Find where the given text appears and provide that cell's center as [x, y] coordinate. 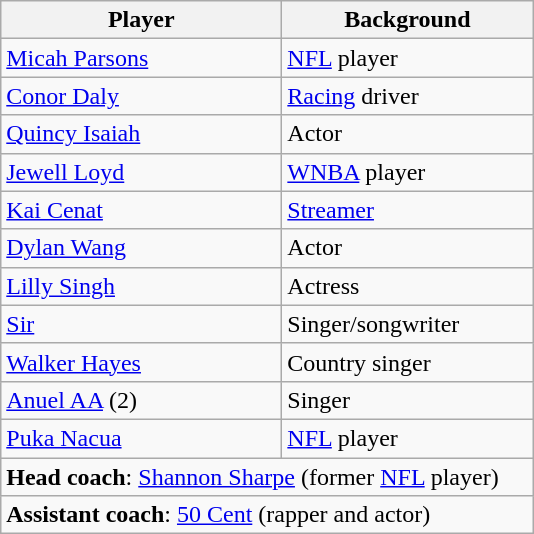
Puka Nacua [142, 438]
Singer [408, 400]
Lilly Singh [142, 286]
Head coach: Shannon Sharpe (former NFL player) [267, 477]
Country singer [408, 362]
Sir [142, 324]
Actress [408, 286]
Kai Cenat [142, 210]
WNBA player [408, 172]
Player [142, 20]
Jewell Loyd [142, 172]
Walker Hayes [142, 362]
Racing driver [408, 96]
Streamer [408, 210]
Background [408, 20]
Dylan Wang [142, 248]
Quincy Isaiah [142, 134]
Anuel AA (2) [142, 400]
Conor Daly [142, 96]
Assistant coach: 50 Cent (rapper and actor) [267, 515]
Micah Parsons [142, 58]
Singer/songwriter [408, 324]
